Locate the cell with the specified text and output its (x, y) center coordinate. 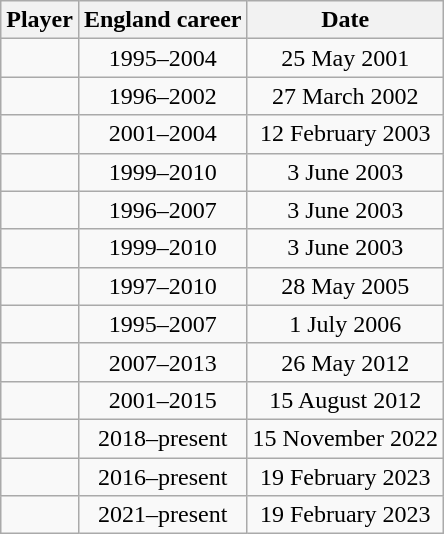
2016–present (162, 477)
1995–2007 (162, 324)
2001–2015 (162, 400)
Date (345, 20)
1995–2004 (162, 58)
12 February 2003 (345, 134)
2021–present (162, 515)
1997–2010 (162, 286)
15 November 2022 (345, 438)
2018–present (162, 438)
2001–2004 (162, 134)
1996–2002 (162, 96)
15 August 2012 (345, 400)
2007–2013 (162, 362)
25 May 2001 (345, 58)
27 March 2002 (345, 96)
26 May 2012 (345, 362)
Player (40, 20)
1 July 2006 (345, 324)
28 May 2005 (345, 286)
1996–2007 (162, 210)
England career (162, 20)
